Find where the given text appears and provide that cell's center as [X, Y] coordinate. 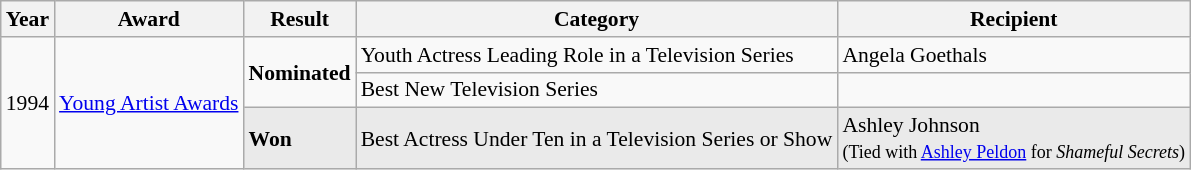
1994 [28, 103]
Award [148, 19]
Won [300, 138]
Youth Actress Leading Role in a Television Series [597, 55]
Best New Television Series [597, 90]
Year [28, 19]
Ashley Johnson(Tied with Ashley Peldon for Shameful Secrets) [1014, 138]
Best Actress Under Ten in a Television Series or Show [597, 138]
Result [300, 19]
Nominated [300, 72]
Recipient [1014, 19]
Young Artist Awards [148, 103]
Category [597, 19]
Angela Goethals [1014, 55]
